Output the [x, y] coordinate of the center of the cell containing the given text.  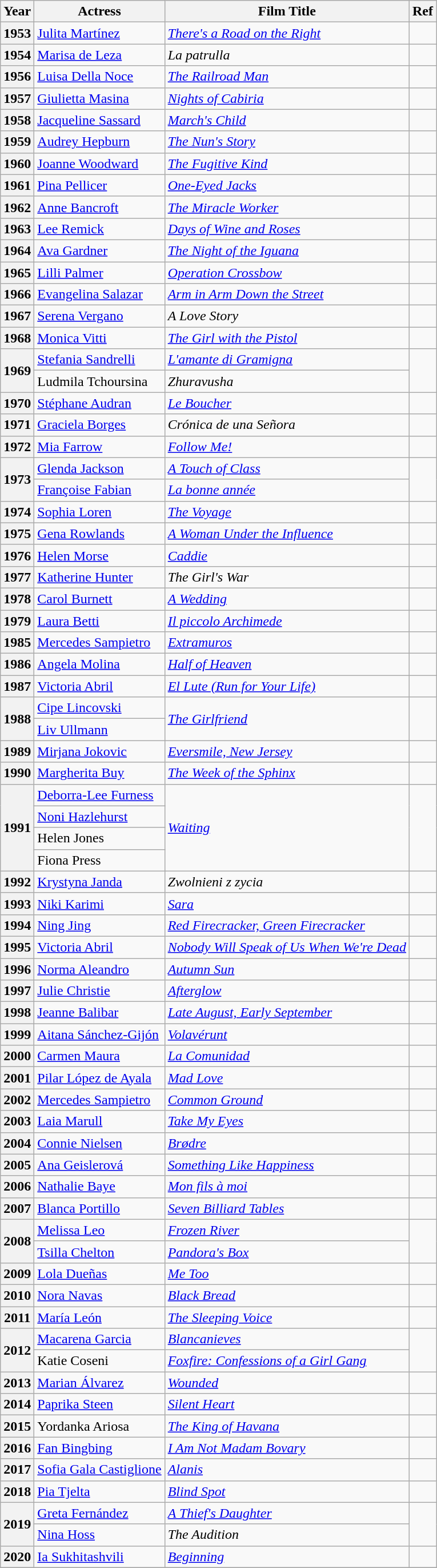
Evangelina Salazar [99, 295]
1987 [17, 686]
Deborra-Lee Furness [99, 795]
1970 [17, 403]
1967 [17, 316]
1972 [17, 447]
Nina Hoss [99, 1535]
1971 [17, 425]
Liv Ullmann [99, 730]
Stefania Sandrelli [99, 360]
Ia Sukhitashvili [99, 1557]
Take My Eyes [287, 1121]
1973 [17, 479]
Alanis [287, 1470]
1961 [17, 185]
Greta Fernández [99, 1513]
Seven Billiard Tables [287, 1208]
2002 [17, 1100]
Luisa Della Noce [99, 77]
Sara [287, 904]
La Comunidad [287, 1056]
A Thief's Daughter [287, 1513]
Marisa de Leza [99, 55]
Julie Christie [99, 991]
2009 [17, 1273]
Cipe Lincovski [99, 708]
Carol Burnett [99, 599]
The Night of the Iguana [287, 250]
1962 [17, 207]
A Touch of Class [287, 468]
Ludmila Tchoursina [99, 381]
The Voyage [287, 512]
Lola Dueñas [99, 1273]
Black Bread [287, 1295]
1990 [17, 773]
Film Title [287, 11]
Crónica de una Señora [287, 425]
Sofia Gala Castiglione [99, 1470]
L'amante di Gramigna [287, 360]
Le Boucher [287, 403]
Nathalie Baye [99, 1187]
Anne Bancroft [99, 207]
Half of Heaven [287, 664]
Laia Marull [99, 1121]
Il piccolo Archimede [287, 620]
2008 [17, 1241]
Late August, Early September [287, 1013]
Paprika Steen [99, 1404]
La bonne année [287, 490]
Follow Me! [287, 447]
1992 [17, 882]
The Sleeping Voice [287, 1317]
Margherita Buy [99, 773]
Audrey Hepburn [99, 142]
Carmen Maura [99, 1056]
1966 [17, 295]
1989 [17, 751]
1975 [17, 534]
1991 [17, 827]
Operation Crossbow [287, 273]
March's Child [287, 120]
Gena Rowlands [99, 534]
The Miracle Worker [287, 207]
Me Too [287, 1273]
2006 [17, 1187]
Pilar López de Ayala [99, 1078]
Actress [99, 11]
1964 [17, 250]
2003 [17, 1121]
1996 [17, 969]
1978 [17, 599]
1969 [17, 371]
Mirjana Jokovic [99, 751]
2018 [17, 1491]
Waiting [287, 827]
The Nun's Story [287, 142]
Graciela Borges [99, 425]
The King of Havana [287, 1426]
1993 [17, 904]
2019 [17, 1524]
1960 [17, 164]
Giulietta Masina [99, 98]
Pina Pellicer [99, 185]
1997 [17, 991]
The Fugitive Kind [287, 164]
2016 [17, 1448]
Ana Geislerová [99, 1165]
Helen Morse [99, 555]
Noni Hazlehurst [99, 817]
Something Like Happiness [287, 1165]
Fan Bingbing [99, 1448]
Norma Aleandro [99, 969]
I Am Not Madam Bovary [287, 1448]
Foxfire: Confessions of a Girl Gang [287, 1361]
2004 [17, 1143]
Lilli Palmer [99, 273]
Frozen River [287, 1230]
Angela Molina [99, 664]
1988 [17, 719]
Ning Jing [99, 925]
Arm in Arm Down the Street [287, 295]
2010 [17, 1295]
2014 [17, 1404]
2011 [17, 1317]
Glenda Jackson [99, 468]
1959 [17, 142]
Monica Vitti [99, 338]
2000 [17, 1056]
Blancanieves [287, 1339]
Year [17, 11]
La patrulla [287, 55]
Caddie [287, 555]
2020 [17, 1557]
1965 [17, 273]
Autumn Sun [287, 969]
Wounded [287, 1383]
1958 [17, 120]
Aitana Sánchez-Gijón [99, 1034]
Jacqueline Sassard [99, 120]
2001 [17, 1078]
Krystyna Janda [99, 882]
Marian Álvarez [99, 1383]
2013 [17, 1383]
The Railroad Man [287, 77]
Ava Gardner [99, 250]
Melissa Leo [99, 1230]
1954 [17, 55]
Days of Wine and Roses [287, 229]
1999 [17, 1034]
Joanne Woodward [99, 164]
Jeanne Balibar [99, 1013]
Beginning [287, 1557]
Nora Navas [99, 1295]
Eversmile, New Jersey [287, 751]
There's a Road on the Right [287, 33]
Ref [423, 11]
Macarena Garcia [99, 1339]
1953 [17, 33]
Blanca Portillo [99, 1208]
Extramuros [287, 643]
María León [99, 1317]
Nights of Cabiria [287, 98]
Brødre [287, 1143]
Zhuravusha [287, 381]
El Lute (Run for Your Life) [287, 686]
Serena Vergano [99, 316]
The Week of the Sphinx [287, 773]
Common Ground [287, 1100]
Connie Nielsen [99, 1143]
Silent Heart [287, 1404]
Blind Spot [287, 1491]
Sophia Loren [99, 512]
Pia Tjelta [99, 1491]
1994 [17, 925]
Niki Karimi [99, 904]
1968 [17, 338]
1963 [17, 229]
1979 [17, 620]
1974 [17, 512]
Lee Remick [99, 229]
A Love Story [287, 316]
Katie Coseni [99, 1361]
Stéphane Audran [99, 403]
Fiona Press [99, 860]
Laura Betti [99, 620]
1976 [17, 555]
Mon fils à moi [287, 1187]
Helen Jones [99, 838]
The Girl's War [287, 577]
2007 [17, 1208]
2017 [17, 1470]
1998 [17, 1013]
1956 [17, 77]
One-Eyed Jacks [287, 185]
A Woman Under the Influence [287, 534]
1995 [17, 947]
Katherine Hunter [99, 577]
A Wedding [287, 599]
Yordanka Ariosa [99, 1426]
Nobody Will Speak of Us When We're Dead [287, 947]
Afterglow [287, 991]
2012 [17, 1350]
Pandora's Box [287, 1252]
The Audition [287, 1535]
2005 [17, 1165]
1985 [17, 643]
1986 [17, 664]
The Girlfriend [287, 719]
Volavérunt [287, 1034]
1957 [17, 98]
1977 [17, 577]
The Girl with the Pistol [287, 338]
Tsilla Chelton [99, 1252]
Julita Martínez [99, 33]
Zwolnieni z zycia [287, 882]
Red Firecracker, Green Firecracker [287, 925]
2015 [17, 1426]
Françoise Fabian [99, 490]
Mad Love [287, 1078]
Mia Farrow [99, 447]
